Return the [X, Y] coordinate for the center point of the cell that contains the specified text.  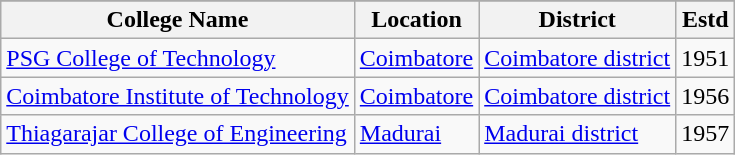
1951 [706, 58]
Thiagarajar College of Engineering [178, 134]
Madurai [416, 134]
1957 [706, 134]
Madurai district [578, 134]
Estd [706, 20]
District [578, 20]
Coimbatore Institute of Technology [178, 96]
College Name [178, 20]
PSG College of Technology [178, 58]
1956 [706, 96]
Location [416, 20]
